For the text-containing cell, return its midpoint in [X, Y] coordinate format. 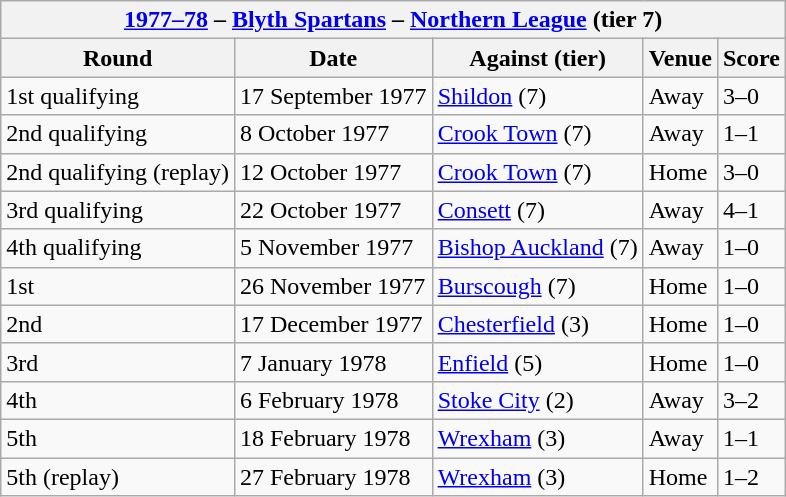
Shildon (7) [538, 96]
Chesterfield (3) [538, 324]
2nd qualifying (replay) [118, 172]
Date [333, 58]
4–1 [751, 210]
12 October 1977 [333, 172]
4th qualifying [118, 248]
3rd [118, 362]
Round [118, 58]
Enfield (5) [538, 362]
2nd qualifying [118, 134]
1–2 [751, 477]
26 November 1977 [333, 286]
Stoke City (2) [538, 400]
1st qualifying [118, 96]
17 December 1977 [333, 324]
Venue [680, 58]
Score [751, 58]
18 February 1978 [333, 438]
22 October 1977 [333, 210]
7 January 1978 [333, 362]
Against (tier) [538, 58]
1st [118, 286]
5th (replay) [118, 477]
5 November 1977 [333, 248]
5th [118, 438]
3–2 [751, 400]
3rd qualifying [118, 210]
4th [118, 400]
Consett (7) [538, 210]
17 September 1977 [333, 96]
6 February 1978 [333, 400]
27 February 1978 [333, 477]
2nd [118, 324]
8 October 1977 [333, 134]
Bishop Auckland (7) [538, 248]
1977–78 – Blyth Spartans – Northern League (tier 7) [394, 20]
Burscough (7) [538, 286]
